From the cell containing the given text, extract its center point as (x, y) coordinate. 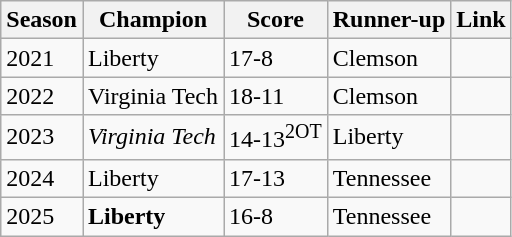
Score (276, 20)
2021 (42, 58)
2023 (42, 138)
2025 (42, 217)
Runner-up (389, 20)
14-132OT (276, 138)
16-8 (276, 217)
2022 (42, 96)
Season (42, 20)
17-8 (276, 58)
Link (481, 20)
Champion (152, 20)
2024 (42, 178)
17-13 (276, 178)
18-11 (276, 96)
